Identify which cell holds the provided text, then report its [x, y] central coordinate. 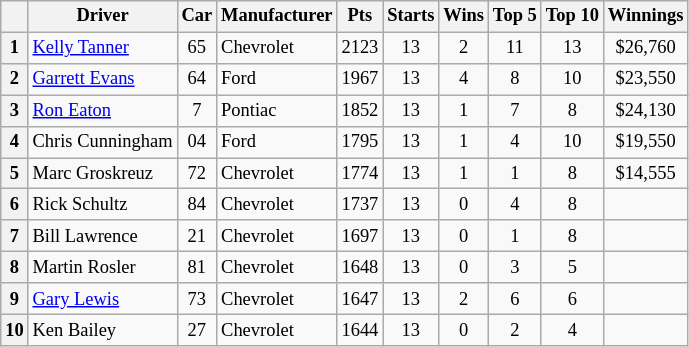
1647 [360, 298]
27 [197, 330]
11 [514, 48]
Top 10 [572, 16]
Bill Lawrence [102, 236]
1774 [360, 174]
Garrett Evans [102, 80]
Martin Rosler [102, 268]
Rick Schultz [102, 204]
1644 [360, 330]
Ron Eaton [102, 110]
Kelly Tanner [102, 48]
1795 [360, 142]
81 [197, 268]
1852 [360, 110]
Chris Cunningham [102, 142]
1697 [360, 236]
$23,550 [646, 80]
84 [197, 204]
65 [197, 48]
Winnings [646, 16]
1967 [360, 80]
Pts [360, 16]
Top 5 [514, 16]
$24,130 [646, 110]
73 [197, 298]
Starts [411, 16]
1648 [360, 268]
Marc Groskreuz [102, 174]
72 [197, 174]
Driver [102, 16]
Pontiac [277, 110]
$19,550 [646, 142]
04 [197, 142]
2123 [360, 48]
$26,760 [646, 48]
Car [197, 16]
Ken Bailey [102, 330]
64 [197, 80]
9 [14, 298]
Manufacturer [277, 16]
$14,555 [646, 174]
21 [197, 236]
Gary Lewis [102, 298]
1737 [360, 204]
Wins [464, 16]
